Return [x, y] of the center of cell containing provided text 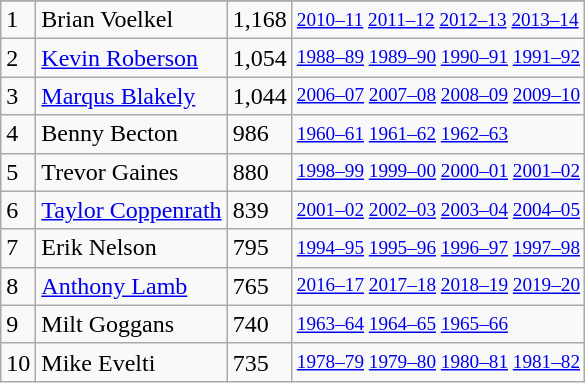
Anthony Lamb [132, 286]
Milt Goggans [132, 324]
1963–64 1964–65 1965–66 [438, 324]
740 [260, 324]
1,054 [260, 58]
Benny Becton [132, 134]
1988–89 1989–90 1990–91 1991–92 [438, 58]
6 [18, 210]
4 [18, 134]
7 [18, 248]
8 [18, 286]
2 [18, 58]
2016–17 2017–18 2018–19 2019–20 [438, 286]
765 [260, 286]
Trevor Gaines [132, 172]
1960–61 1961–62 1962–63 [438, 134]
9 [18, 324]
10 [18, 362]
2006–07 2007–08 2008–09 2009–10 [438, 96]
2001–02 2002–03 2003–04 2004–05 [438, 210]
5 [18, 172]
Taylor Coppenrath [132, 210]
880 [260, 172]
1,168 [260, 20]
Erik Nelson [132, 248]
839 [260, 210]
1 [18, 20]
1998–99 1999–00 2000–01 2001–02 [438, 172]
Brian Voelkel [132, 20]
735 [260, 362]
1994–95 1995–96 1996–97 1997–98 [438, 248]
795 [260, 248]
Mike Evelti [132, 362]
986 [260, 134]
1978–79 1979–80 1980–81 1981–82 [438, 362]
2010–11 2011–12 2012–13 2013–14 [438, 20]
Kevin Roberson [132, 58]
3 [18, 96]
1,044 [260, 96]
Marqus Blakely [132, 96]
